Provide the (x, y) coordinate of the cell's center where the given text is located.  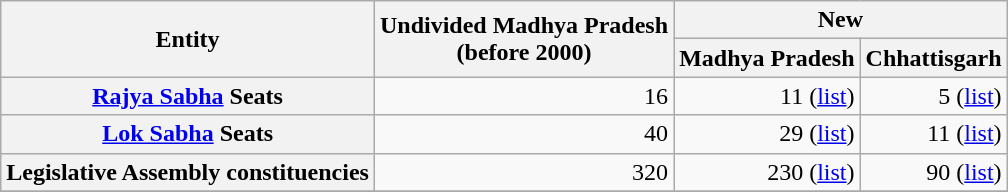
Madhya Pradesh (767, 58)
29 (list) (767, 134)
230 (list) (767, 172)
Legislative Assembly constituencies (188, 172)
Rajya Sabha Seats (188, 96)
New (841, 20)
16 (524, 96)
Undivided Madhya Pradesh(before 2000) (524, 39)
5 (list) (934, 96)
Lok Sabha Seats (188, 134)
40 (524, 134)
90 (list) (934, 172)
320 (524, 172)
Chhattisgarh (934, 58)
Entity (188, 39)
